Return the (X, Y) coordinate for the center point of the cell that contains the specified text.  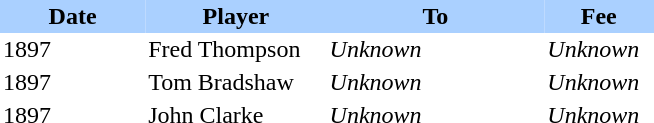
Player (236, 16)
To (436, 16)
Date (72, 16)
Fred Thompson (236, 50)
Fee (598, 16)
Tom Bradshaw (236, 82)
